Pinpoint the cell where the given text exists, returning its [X, Y] midpoint coordinate. 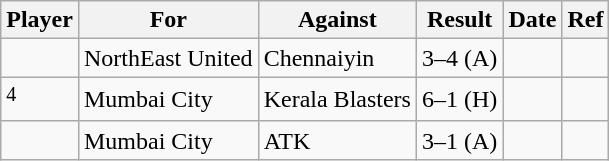
4 [40, 100]
Against [337, 20]
Date [532, 20]
6–1 (H) [459, 100]
NorthEast United [168, 58]
Player [40, 20]
Chennaiyin [337, 58]
Result [459, 20]
ATK [337, 140]
Ref [586, 20]
Kerala Blasters [337, 100]
3–1 (A) [459, 140]
3–4 (A) [459, 58]
For [168, 20]
